For the text-containing cell, return its midpoint in (x, y) coordinate format. 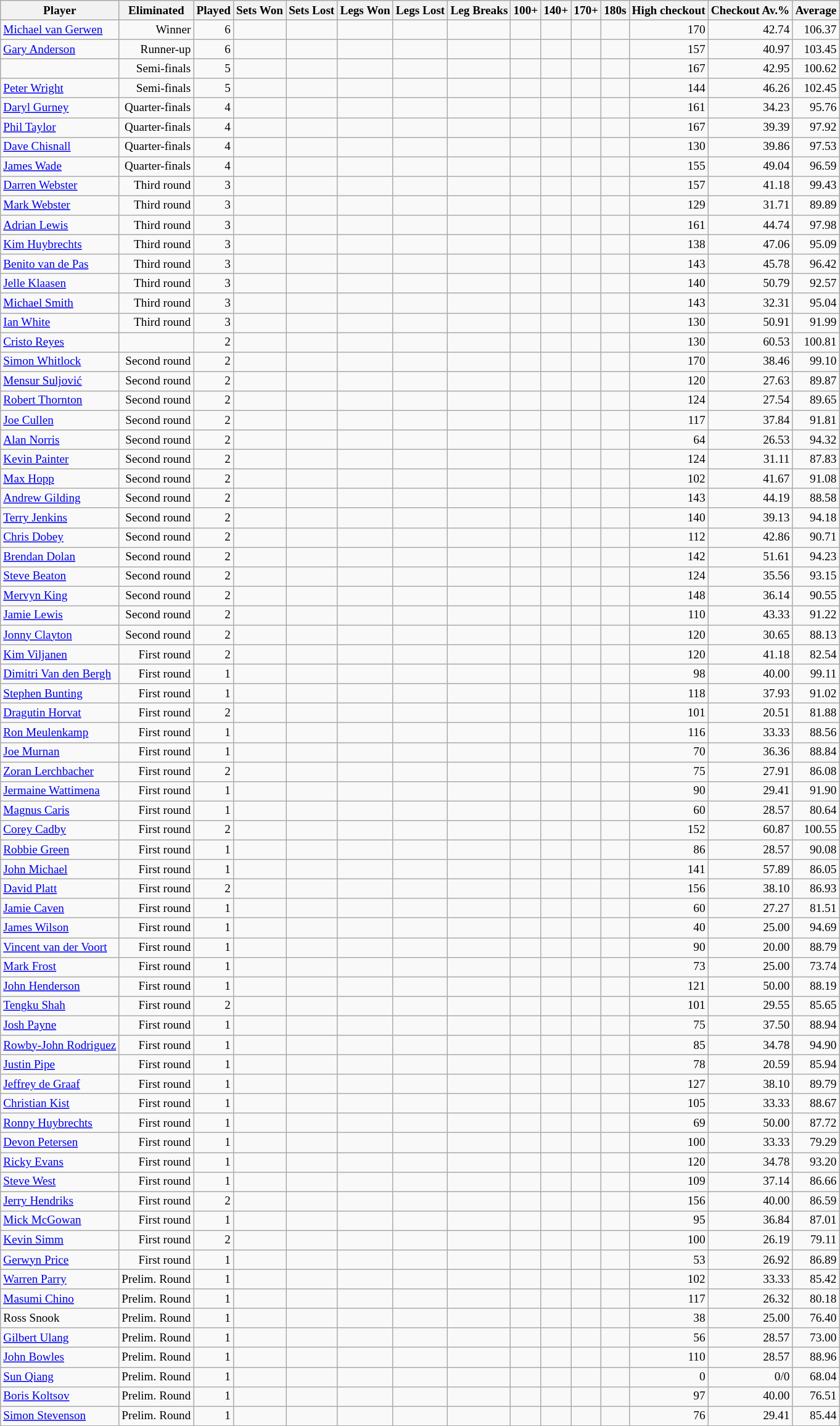
Jermaine Wattimena (60, 791)
121 (669, 987)
Simon Stevenson (60, 1416)
89.87 (816, 381)
98 (669, 674)
88.79 (816, 947)
Ian White (60, 323)
129 (669, 205)
91.02 (816, 694)
36.84 (750, 1221)
Eliminated (157, 10)
35.56 (750, 576)
80.64 (816, 811)
Stephen Bunting (60, 694)
94.23 (816, 557)
76 (669, 1416)
37.93 (750, 694)
20.59 (750, 1064)
85 (669, 1045)
90.55 (816, 596)
Darren Webster (60, 186)
John Michael (60, 869)
57.89 (750, 869)
0/0 (750, 1377)
88.84 (816, 752)
Cristo Reyes (60, 342)
20.00 (750, 947)
103.45 (816, 49)
Kevin Simm (60, 1240)
Kim Huybrechts (60, 244)
Dimitri Van den Bergh (60, 674)
95.76 (816, 108)
116 (669, 732)
Mark Frost (60, 967)
John Henderson (60, 987)
Gerwyn Price (60, 1260)
26.53 (750, 440)
42.86 (750, 537)
82.54 (816, 655)
Leg Breaks (479, 10)
Justin Pipe (60, 1064)
Sets Lost (312, 10)
26.32 (750, 1299)
86.89 (816, 1260)
85.94 (816, 1064)
88.67 (816, 1103)
47.06 (750, 244)
Ronny Huybrechts (60, 1123)
86.05 (816, 869)
56 (669, 1338)
69 (669, 1123)
Average (816, 10)
49.04 (750, 167)
96.42 (816, 264)
Alan Norris (60, 440)
180s (616, 10)
53 (669, 1260)
Joe Cullen (60, 420)
Warren Parry (60, 1279)
148 (669, 596)
64 (669, 440)
92.57 (816, 284)
94.90 (816, 1045)
Dave Chisnall (60, 147)
60.87 (750, 830)
Dragutin Horvat (60, 713)
155 (669, 167)
80.18 (816, 1299)
109 (669, 1182)
Jerry Hendriks (60, 1201)
86 (669, 850)
88.19 (816, 987)
Played (213, 10)
31.11 (750, 459)
91.90 (816, 791)
106.37 (816, 30)
Corey Cadby (60, 830)
96.59 (816, 167)
Phil Taylor (60, 127)
Winner (157, 30)
87.72 (816, 1123)
88.96 (816, 1358)
26.19 (750, 1240)
85.44 (816, 1416)
45.78 (750, 264)
Michael van Gerwen (60, 30)
27.63 (750, 381)
97.92 (816, 127)
86.08 (816, 772)
Mark Webster (60, 205)
86.66 (816, 1182)
76.40 (816, 1318)
97.53 (816, 147)
Jamie Caven (60, 908)
93.15 (816, 576)
152 (669, 830)
Mervyn King (60, 596)
High checkout (669, 10)
James Wade (60, 167)
46.26 (750, 88)
Tengku Shah (60, 1006)
Steve West (60, 1182)
95 (669, 1221)
79.11 (816, 1240)
Ron Meulenkamp (60, 732)
Christian Kist (60, 1103)
94.18 (816, 518)
Andrew Gilding (60, 499)
100.62 (816, 68)
87.01 (816, 1221)
89.89 (816, 205)
Sets Won (259, 10)
Simon Whitlock (60, 362)
68.04 (816, 1377)
79.29 (816, 1143)
John Bowles (60, 1358)
100.81 (816, 342)
Masumi Chino (60, 1299)
James Wilson (60, 928)
20.51 (750, 713)
Mick McGowan (60, 1221)
Kim Viljanen (60, 655)
140+ (556, 10)
138 (669, 244)
91.81 (816, 420)
89.79 (816, 1084)
Michael Smith (60, 303)
73 (669, 967)
27.91 (750, 772)
42.95 (750, 68)
90.08 (816, 850)
Checkout Av.% (750, 10)
86.93 (816, 889)
37.84 (750, 420)
76.51 (816, 1396)
39.13 (750, 518)
Boris Koltsov (60, 1396)
95.04 (816, 303)
70 (669, 752)
Legs Won (365, 10)
40 (669, 928)
36.36 (750, 752)
Max Hopp (60, 479)
Jelle Klaasen (60, 284)
32.31 (750, 303)
89.65 (816, 400)
Adrian Lewis (60, 225)
85.65 (816, 1006)
85.42 (816, 1279)
81.88 (816, 713)
Devon Petersen (60, 1143)
41.67 (750, 479)
Jonny Clayton (60, 635)
0 (669, 1377)
44.19 (750, 499)
60.53 (750, 342)
39.39 (750, 127)
Chris Dobey (60, 537)
39.86 (750, 147)
50.91 (750, 323)
118 (669, 694)
29.55 (750, 1006)
44.74 (750, 225)
112 (669, 537)
91.08 (816, 479)
Player (60, 10)
87.83 (816, 459)
27.54 (750, 400)
Peter Wright (60, 88)
Runner-up (157, 49)
97 (669, 1396)
100.55 (816, 830)
30.65 (750, 635)
99.11 (816, 674)
38.46 (750, 362)
43.33 (750, 615)
94.69 (816, 928)
Kevin Painter (60, 459)
37.50 (750, 1026)
40.97 (750, 49)
88.56 (816, 732)
100+ (525, 10)
170+ (586, 10)
Jamie Lewis (60, 615)
Mensur Suljović (60, 381)
Gilbert Ulang (60, 1338)
93.20 (816, 1162)
88.94 (816, 1026)
95.09 (816, 244)
88.13 (816, 635)
102.45 (816, 88)
Benito van de Pas (60, 264)
42.74 (750, 30)
81.51 (816, 908)
36.14 (750, 596)
99.43 (816, 186)
73.74 (816, 967)
141 (669, 869)
Terry Jenkins (60, 518)
Brendan Dolan (60, 557)
Ross Snook (60, 1318)
Rowby-John Rodriguez (60, 1045)
94.32 (816, 440)
31.71 (750, 205)
90.71 (816, 537)
50.79 (750, 284)
99.10 (816, 362)
38 (669, 1318)
97.98 (816, 225)
Gary Anderson (60, 49)
78 (669, 1064)
91.99 (816, 323)
Joe Murnan (60, 752)
26.92 (750, 1260)
Steve Beaton (60, 576)
27.27 (750, 908)
Sun Qiang (60, 1377)
73.00 (816, 1338)
Ricky Evans (60, 1162)
88.58 (816, 499)
37.14 (750, 1182)
Legs Lost (421, 10)
86.59 (816, 1201)
Robert Thornton (60, 400)
91.22 (816, 615)
142 (669, 557)
David Platt (60, 889)
Vincent van der Voort (60, 947)
Robbie Green (60, 850)
34.23 (750, 108)
105 (669, 1103)
Magnus Caris (60, 811)
Josh Payne (60, 1026)
51.61 (750, 557)
127 (669, 1084)
Zoran Lerchbacher (60, 772)
Daryl Gurney (60, 108)
144 (669, 88)
Jeffrey de Graaf (60, 1084)
